Find where the given text appears and provide that cell's center as [X, Y] coordinate. 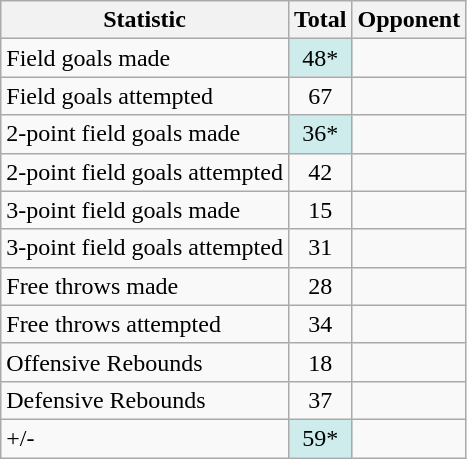
2-point field goals made [145, 134]
Total [320, 20]
67 [320, 96]
42 [320, 172]
36* [320, 134]
37 [320, 400]
31 [320, 248]
59* [320, 438]
Statistic [145, 20]
Field goals made [145, 58]
+/- [145, 438]
Offensive Rebounds [145, 362]
Opponent [409, 20]
Field goals attempted [145, 96]
3-point field goals attempted [145, 248]
15 [320, 210]
Free throws made [145, 286]
Defensive Rebounds [145, 400]
34 [320, 324]
18 [320, 362]
3-point field goals made [145, 210]
2-point field goals attempted [145, 172]
Free throws attempted [145, 324]
28 [320, 286]
48* [320, 58]
